Detect which cell encompasses the target text, then output its (x, y) center coordinate. 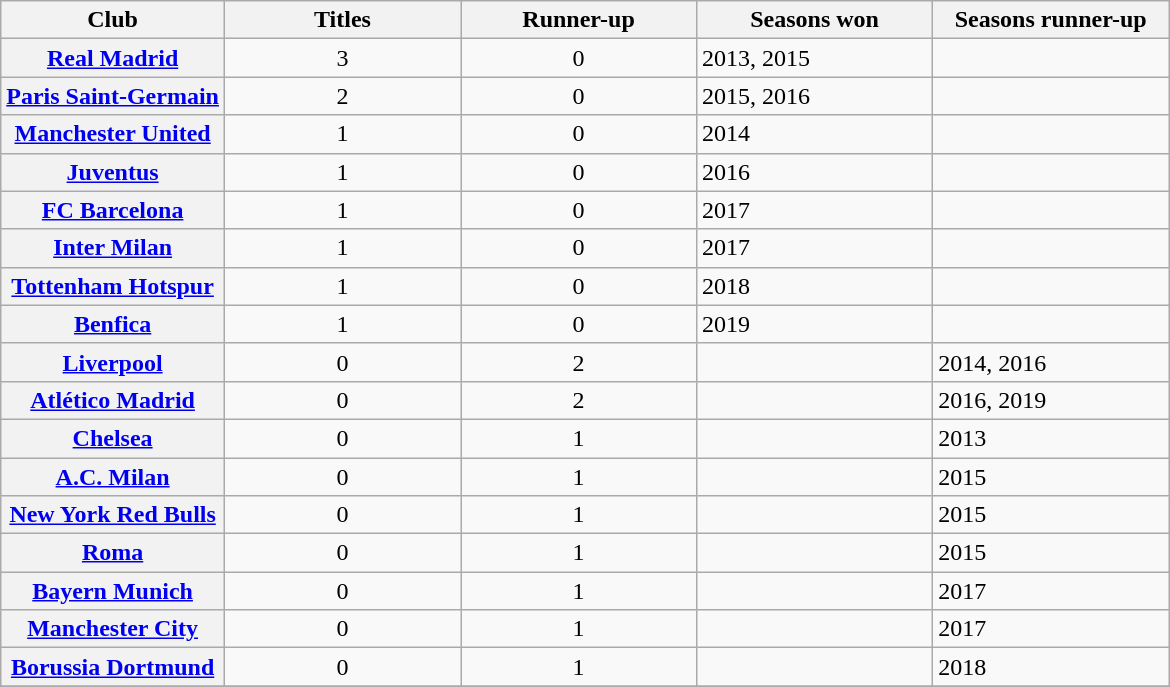
Titles (342, 20)
Manchester City (113, 629)
Inter Milan (113, 248)
FC Barcelona (113, 210)
New York Red Bulls (113, 515)
Roma (113, 553)
A.C. Milan (113, 477)
Tottenham Hotspur (113, 286)
Club (113, 20)
2016, 2019 (1051, 400)
2019 (815, 324)
Borussia Dortmund (113, 667)
Atlético Madrid (113, 400)
2014, 2016 (1051, 362)
Chelsea (113, 438)
2013 (1051, 438)
2016 (815, 172)
Paris Saint-Germain (113, 96)
3 (342, 58)
Bayern Munich (113, 591)
Runner-up (579, 20)
Juventus (113, 172)
2013, 2015 (815, 58)
Benfica (113, 324)
Seasons won (815, 20)
2015, 2016 (815, 96)
Real Madrid (113, 58)
2014 (815, 134)
Seasons runner-up (1051, 20)
Manchester United (113, 134)
Liverpool (113, 362)
